Search for the cell housing the specified text and yield its [X, Y] center coordinate. 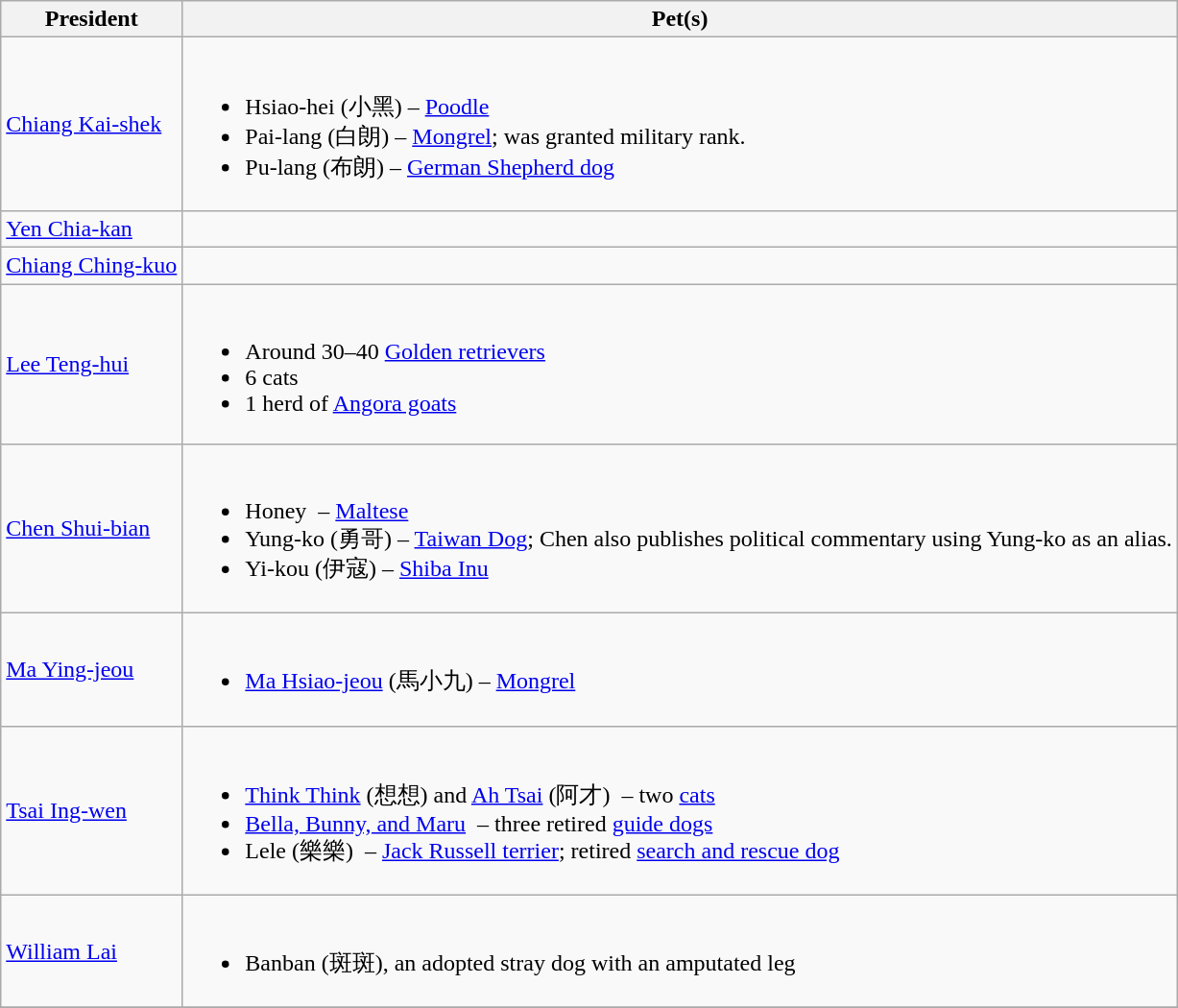
Pet(s) [680, 19]
Tsai Ing-wen [92, 810]
President [92, 19]
Chen Shui-bian [92, 529]
Yen Chia-kan [92, 228]
Lee Teng-hui [92, 365]
Chiang Kai-shek [92, 125]
Chiang Ching-kuo [92, 265]
William Lai [92, 951]
Ma Hsiao-jeou (馬小九) – Mongrel [680, 670]
Hsiao-hei (小黑) – PoodlePai-lang (白朗) – Mongrel; was granted military rank.Pu-lang (布朗) – German Shepherd dog [680, 125]
Banban (斑斑), an adopted stray dog with an amputated leg [680, 951]
Around 30–40 Golden retrievers6 cats1 herd of Angora goats [680, 365]
Honey – MalteseYung-ko (勇哥) – Taiwan Dog; Chen also publishes political commentary using Yung-ko as an alias.Yi-kou (伊寇) – Shiba Inu [680, 529]
Ma Ying-jeou [92, 670]
